From the cell containing the given text, extract its center point as [X, Y] coordinate. 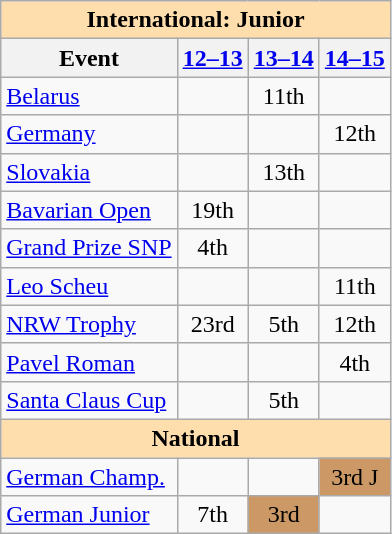
Slovakia [89, 172]
German Champ. [89, 477]
NRW Trophy [89, 324]
19th [212, 210]
Grand Prize SNP [89, 248]
International: Junior [196, 20]
Belarus [89, 96]
23rd [212, 324]
14–15 [354, 58]
12–13 [212, 58]
Event [89, 58]
Santa Claus Cup [89, 400]
3rd [284, 515]
Pavel Roman [89, 362]
National [196, 438]
13–14 [284, 58]
German Junior [89, 515]
Germany [89, 134]
Leo Scheu [89, 286]
Bavarian Open [89, 210]
3rd J [354, 477]
13th [284, 172]
7th [212, 515]
